Extract the [X, Y] coordinate from the center of the cell holding the provided text.  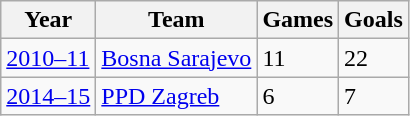
6 [298, 96]
11 [298, 58]
7 [374, 96]
2014–15 [48, 96]
Year [48, 20]
Bosna Sarajevo [176, 58]
22 [374, 58]
Team [176, 20]
Games [298, 20]
2010–11 [48, 58]
Goals [374, 20]
PPD Zagreb [176, 96]
